Locate the cell with the specified text and output its (x, y) center coordinate. 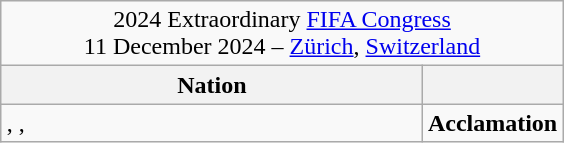
Acclamation (492, 123)
Nation (212, 85)
2024 Extraordinary FIFA Congress11 December 2024 – Zürich, Switzerland (282, 34)
, , (212, 123)
